Extract the [X, Y] coordinate from the center of the cell holding the provided text.  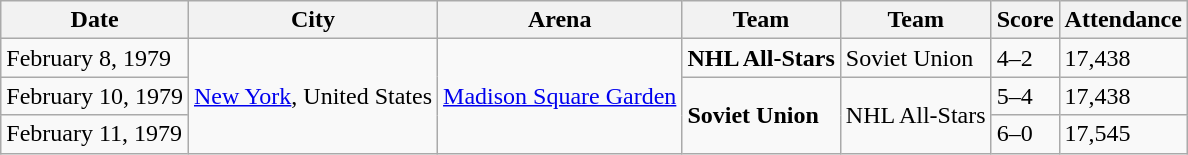
February 10, 1979 [95, 96]
February 11, 1979 [95, 134]
5–4 [1025, 96]
Attendance [1123, 20]
4–2 [1025, 58]
Date [95, 20]
February 8, 1979 [95, 58]
Madison Square Garden [560, 96]
17,545 [1123, 134]
City [312, 20]
Arena [560, 20]
Score [1025, 20]
6–0 [1025, 134]
New York, United States [312, 96]
